Pinpoint the cell where the given text exists, returning its (X, Y) midpoint coordinate. 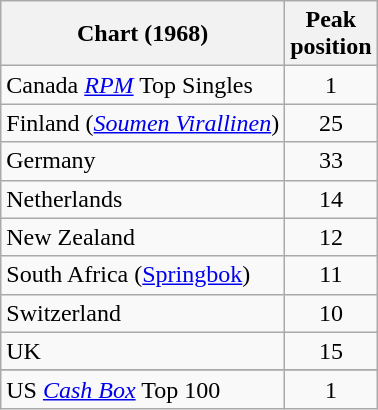
10 (331, 313)
14 (331, 199)
15 (331, 351)
Netherlands (143, 199)
Switzerland (143, 313)
11 (331, 275)
Peak position (331, 34)
Germany (143, 161)
US Cash Box Top 100 (143, 389)
25 (331, 123)
12 (331, 237)
33 (331, 161)
Finland (Soumen Virallinen) (143, 123)
New Zealand (143, 237)
UK (143, 351)
South Africa (Springbok) (143, 275)
Chart (1968) (143, 34)
Canada RPM Top Singles (143, 85)
